Scan for the cell matching the given text and deliver its (x, y) coordinate at center. 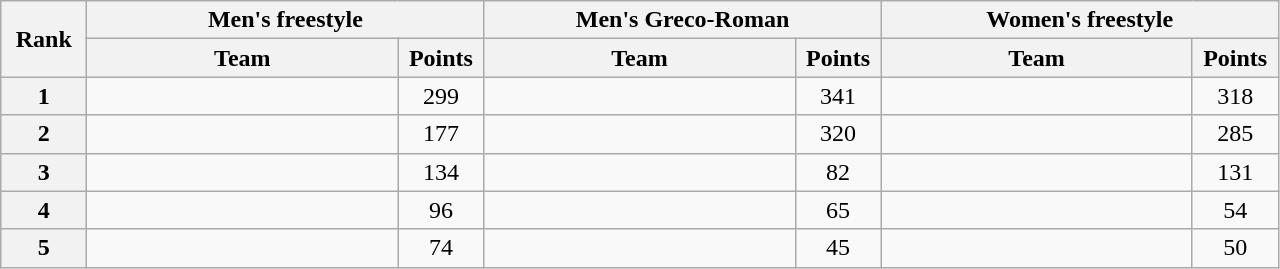
3 (44, 172)
82 (838, 172)
134 (441, 172)
4 (44, 210)
5 (44, 248)
1 (44, 96)
131 (1235, 172)
341 (838, 96)
2 (44, 134)
320 (838, 134)
54 (1235, 210)
45 (838, 248)
Men's freestyle (286, 20)
318 (1235, 96)
299 (441, 96)
96 (441, 210)
74 (441, 248)
Women's freestyle (1080, 20)
Rank (44, 39)
50 (1235, 248)
65 (838, 210)
Men's Greco-Roman (682, 20)
285 (1235, 134)
177 (441, 134)
